Scan for the cell matching the given text and deliver its (x, y) coordinate at center. 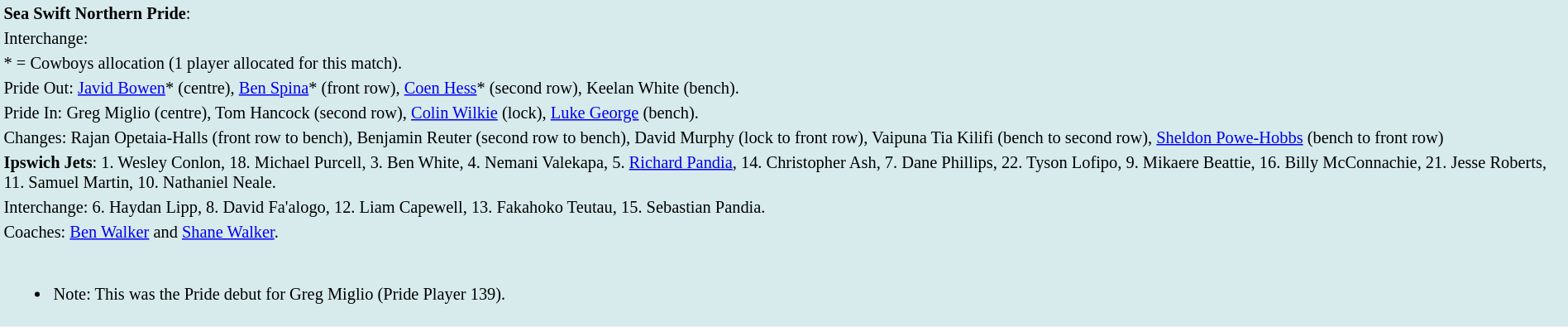
Note: This was the Pride debut for Greg Miglio (Pride Player 139). (784, 284)
Pride In: Greg Miglio (centre), Tom Hancock (second row), Colin Wilkie (lock), Luke George (bench). (784, 113)
* = Cowboys allocation (1 player allocated for this match). (784, 63)
Interchange: (784, 38)
Interchange: 6. Haydan Lipp, 8. David Fa'alogo, 12. Liam Capewell, 13. Fakahoko Teutau, 15. Sebastian Pandia. (784, 207)
Sea Swift Northern Pride: (784, 13)
Coaches: Ben Walker and Shane Walker. (784, 232)
Pride Out: Javid Bowen* (centre), Ben Spina* (front row), Coen Hess* (second row), Keelan White (bench). (784, 88)
